Locate the cell with the specified text and output its [X, Y] center coordinate. 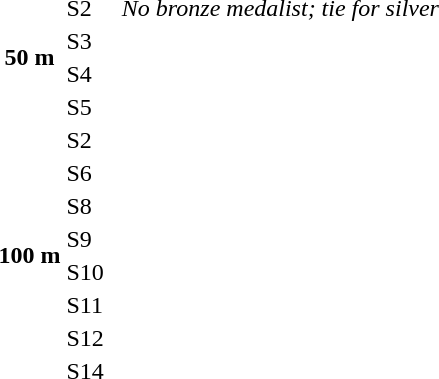
S6 [85, 173]
S4 [85, 74]
S3 [85, 41]
S11 [85, 305]
S10 [85, 272]
S5 [85, 107]
S2 [85, 140]
S12 [85, 338]
S9 [85, 239]
S8 [85, 206]
